Detect which cell encompasses the target text, then output its (X, Y) center coordinate. 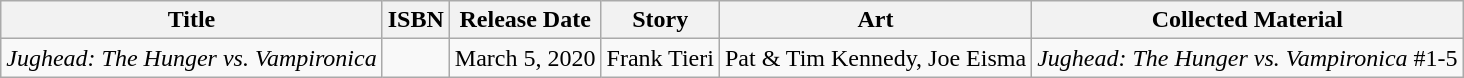
Pat & Tim Kennedy, Joe Eisma (875, 58)
ISBN (416, 20)
Title (192, 20)
Frank Tieri (660, 58)
Jughead: The Hunger vs. Vampironica (192, 58)
Release Date (525, 20)
Jughead: The Hunger vs. Vampironica #1-5 (1248, 58)
Collected Material (1248, 20)
Story (660, 20)
March 5, 2020 (525, 58)
Art (875, 20)
